Locate the cell with the specified text and output its [X, Y] center coordinate. 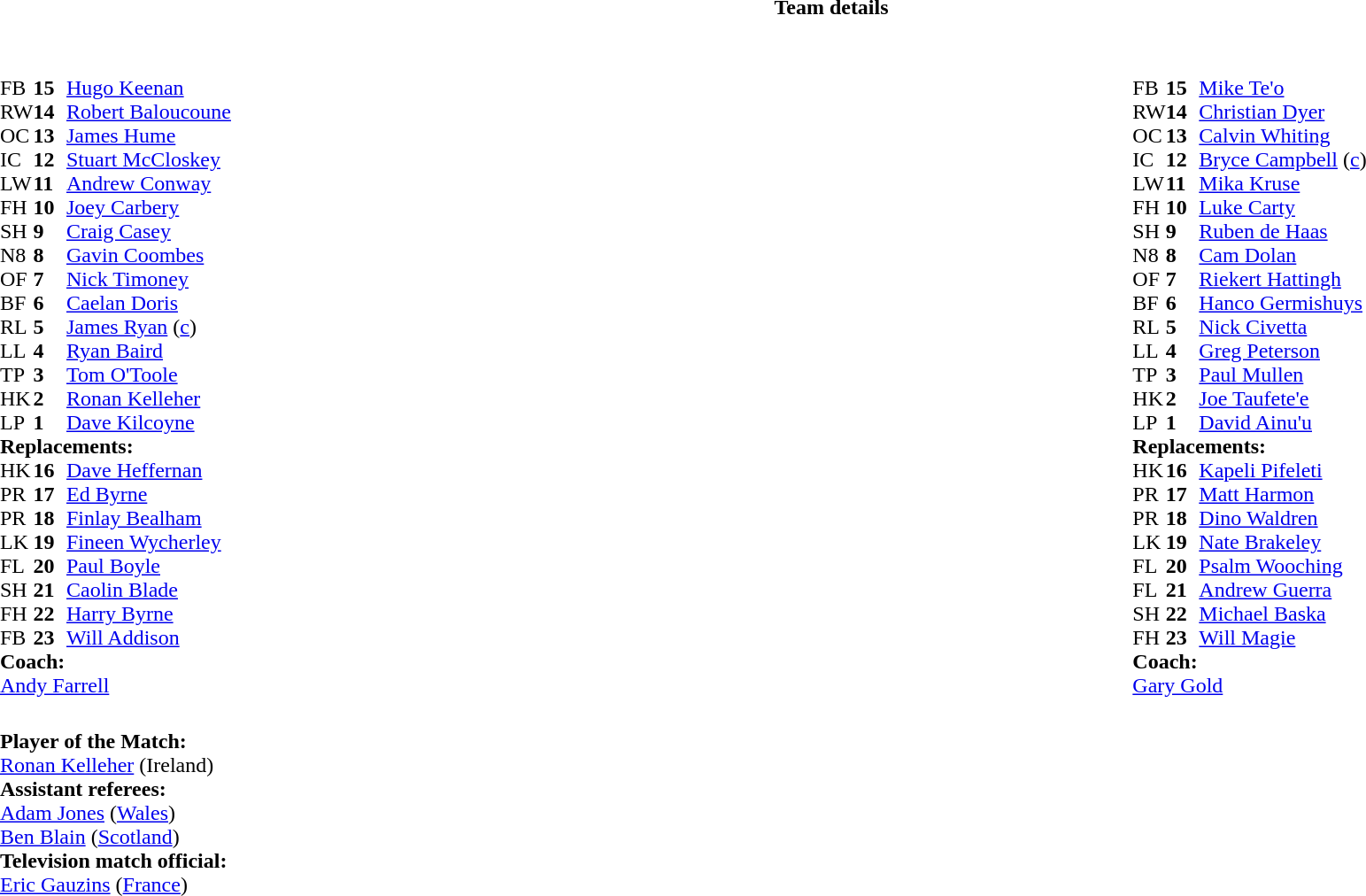
Hugo Keenan [149, 89]
Stuart McCloskey [149, 159]
Andrew Conway [149, 184]
Dino Waldren [1282, 519]
Calvin Whiting [1282, 136]
Ronan Kelleher [149, 398]
David Ainu'u [1282, 423]
Tom O'Toole [149, 375]
Nick Timoney [149, 280]
Riekert Hattingh [1282, 280]
Dave Kilcoyne [149, 423]
Finlay Bealham [149, 519]
Bryce Campbell (c) [1282, 159]
Ryan Baird [149, 351]
Mika Kruse [1282, 184]
Michael Baska [1282, 614]
James Hume [149, 136]
Hanco Germishuys [1282, 303]
Andrew Guerra [1282, 590]
James Ryan (c) [149, 328]
Paul Mullen [1282, 375]
Harry Byrne [149, 614]
Psalm Wooching [1282, 567]
Christian Dyer [1282, 112]
Will Addison [149, 637]
Joey Carbery [149, 207]
Fineen Wycherley [149, 542]
Paul Boyle [149, 567]
Joe Taufete'e [1282, 398]
Mike Te'o [1282, 89]
Cam Dolan [1282, 255]
Robert Baloucoune [149, 112]
Dave Heffernan [149, 471]
Gary Gold [1249, 685]
Andy Farrell [115, 685]
Craig Casey [149, 232]
Luke Carty [1282, 207]
Kapeli Pifeleti [1282, 471]
Will Magie [1282, 637]
Greg Peterson [1282, 351]
Ruben de Haas [1282, 232]
Nate Brakeley [1282, 542]
Gavin Coombes [149, 255]
Caelan Doris [149, 303]
Caolin Blade [149, 590]
Nick Civetta [1282, 328]
Ed Byrne [149, 494]
Matt Harmon [1282, 494]
